Find where the given text appears and provide that cell's center as [X, Y] coordinate. 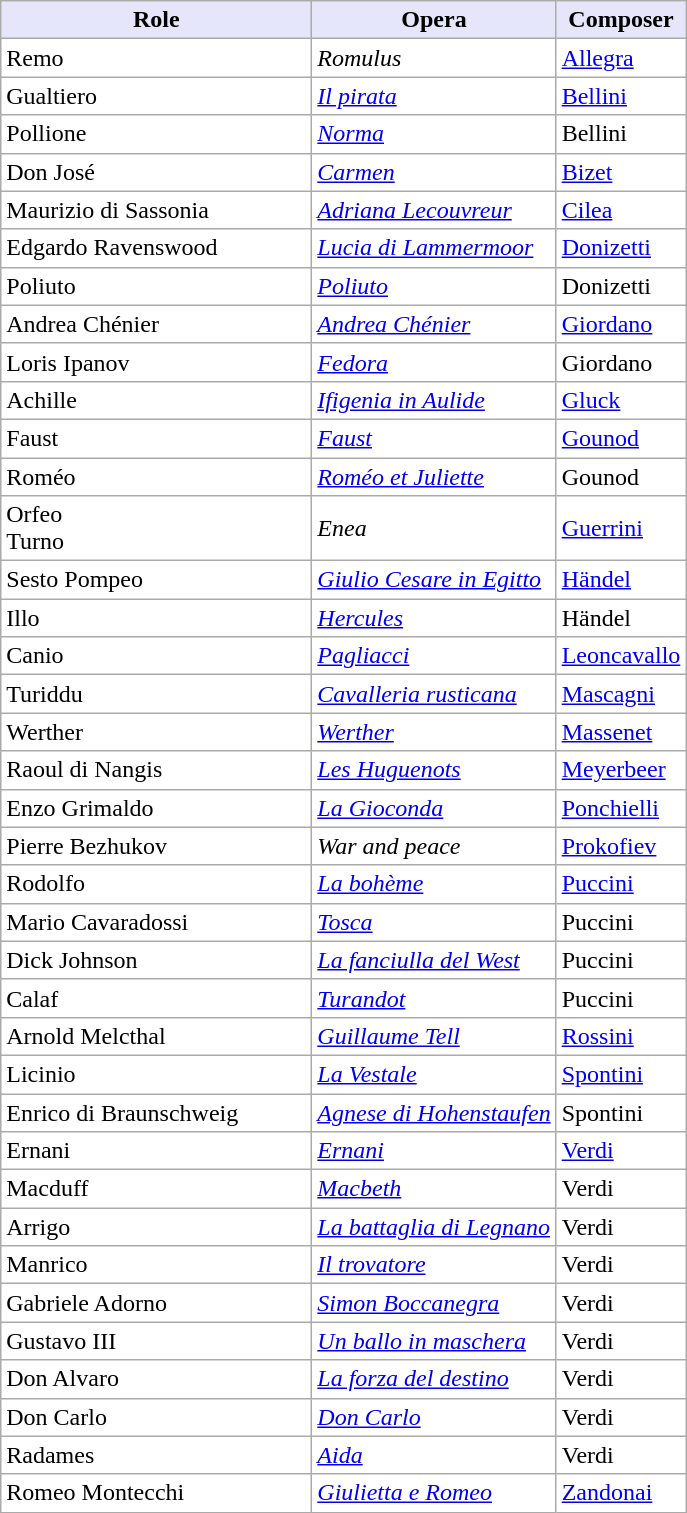
Arnold Melcthal [156, 1036]
Allegra [621, 58]
Un ballo in maschera [434, 1341]
Rossini [621, 1036]
Les Huguenots [434, 770]
Arrigo [156, 1227]
Pagliacci [434, 656]
La Vestale [434, 1074]
Dick Johnson [156, 960]
Manrico [156, 1265]
La fanciulla del West [434, 960]
Massenet [621, 732]
Don Alvaro [156, 1379]
Maurizio di Sassonia [156, 210]
Macbeth [434, 1189]
Zandonai [621, 1493]
Hercules [434, 618]
La bohème [434, 884]
Gualtiero [156, 96]
Simon Boccanegra [434, 1303]
Edgardo Ravenswood [156, 248]
La Gioconda [434, 808]
Pierre Bezhukov [156, 846]
La forza del destino [434, 1379]
OrfeoTurno [156, 528]
Composer [621, 20]
Licinio [156, 1074]
Enea [434, 528]
Carmen [434, 172]
Aida [434, 1455]
Calaf [156, 998]
Remo [156, 58]
Meyerbeer [621, 770]
Giulio Cesare in Egitto [434, 580]
Romeo Montecchi [156, 1493]
Prokofiev [621, 846]
Sesto Pompeo [156, 580]
Raoul di Nangis [156, 770]
Turandot [434, 998]
Tosca [434, 922]
Illo [156, 618]
Achille [156, 400]
Enzo Grimaldo [156, 808]
Ifigenia in Aulide [434, 400]
Lucia di Lammermoor [434, 248]
Roméo et Juliette [434, 477]
Il pirata [434, 96]
Mascagni [621, 694]
Bizet [621, 172]
Gustavo III [156, 1341]
Radames [156, 1455]
Agnese di Hohenstaufen [434, 1113]
Don José [156, 172]
Gabriele Adorno [156, 1303]
Romulus [434, 58]
Guerrini [621, 528]
Giulietta e Romeo [434, 1493]
Gluck [621, 400]
Opera [434, 20]
Pollione [156, 134]
Adriana Lecouvreur [434, 210]
Canio [156, 656]
Turiddu [156, 694]
Enrico di Braunschweig [156, 1113]
Fedora [434, 362]
Loris Ipanov [156, 362]
Norma [434, 134]
Cilea [621, 210]
Role [156, 20]
Roméo [156, 477]
Guillaume Tell [434, 1036]
La battaglia di Legnano [434, 1227]
Mario Cavaradossi [156, 922]
War and peace [434, 846]
Ponchielli [621, 808]
Leoncavallo [621, 656]
Rodolfo [156, 884]
Cavalleria rusticana [434, 694]
Il trovatore [434, 1265]
Macduff [156, 1189]
